Search for the cell housing the specified text and yield its [x, y] center coordinate. 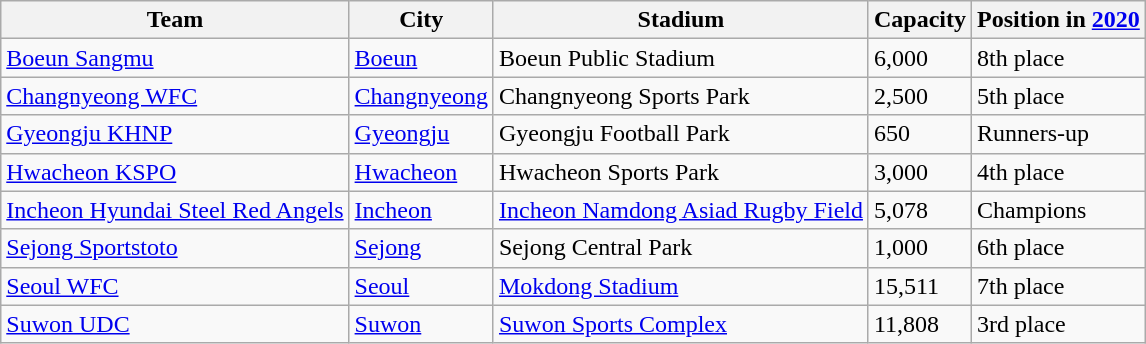
Champions [1059, 210]
Sejong Sportstoto [175, 248]
Changnyeong Sports Park [680, 96]
1,000 [920, 248]
Stadium [680, 20]
Seoul WFC [175, 286]
Capacity [920, 20]
Incheon Namdong Asiad Rugby Field [680, 210]
7th place [1059, 286]
5,078 [920, 210]
Boeun Sangmu [175, 58]
Gyeongju Football Park [680, 134]
Boeun Public Stadium [680, 58]
650 [920, 134]
3rd place [1059, 324]
2,500 [920, 96]
Changnyeong [421, 96]
Incheon [421, 210]
8th place [1059, 58]
Runners-up [1059, 134]
Incheon Hyundai Steel Red Angels [175, 210]
6th place [1059, 248]
Hwacheon Sports Park [680, 172]
Sejong Central Park [680, 248]
Changnyeong WFC [175, 96]
Boeun [421, 58]
3,000 [920, 172]
Position in 2020 [1059, 20]
Seoul [421, 286]
Gyeongju KHNP [175, 134]
Sejong [421, 248]
Gyeongju [421, 134]
4th place [1059, 172]
6,000 [920, 58]
15,511 [920, 286]
City [421, 20]
Suwon [421, 324]
Hwacheon [421, 172]
Suwon UDC [175, 324]
Team [175, 20]
Mokdong Stadium [680, 286]
5th place [1059, 96]
Suwon Sports Complex [680, 324]
Hwacheon KSPO [175, 172]
11,808 [920, 324]
